Provide the (x, y) coordinate of the cell's center where the given text is located.  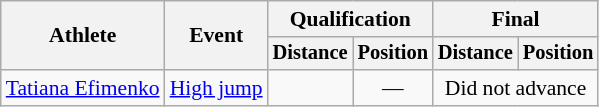
— (393, 88)
Did not advance (516, 88)
Tatiana Efimenko (83, 88)
Qualification (350, 19)
Event (216, 36)
Athlete (83, 36)
High jump (216, 88)
Final (516, 19)
